Output the (X, Y) coordinate of the center of the cell containing the given text.  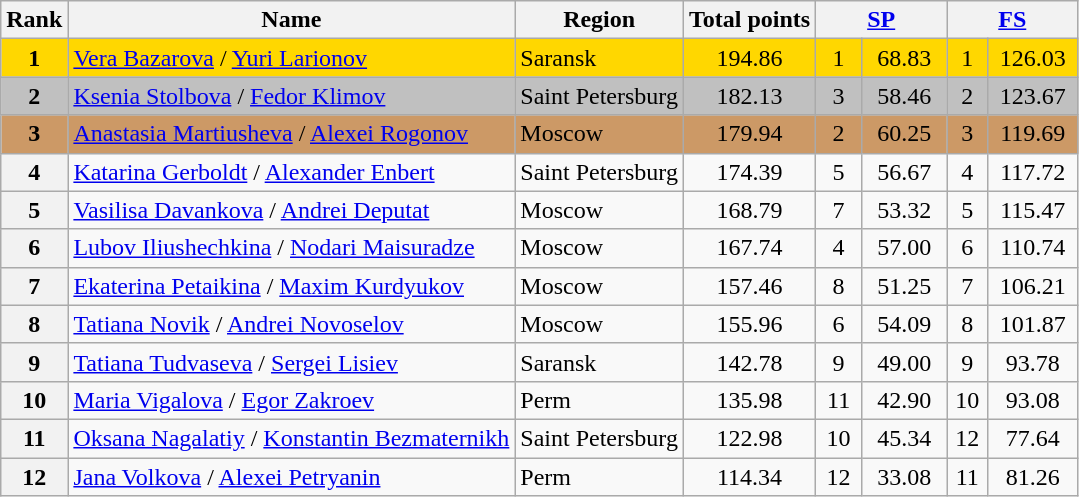
77.64 (1033, 438)
126.03 (1033, 58)
117.72 (1033, 172)
54.09 (904, 324)
Rank (34, 20)
93.78 (1033, 362)
179.94 (749, 134)
45.34 (904, 438)
Tatiana Tudvaseva / Sergei Lisiev (292, 362)
110.74 (1033, 248)
68.83 (904, 58)
33.08 (904, 477)
Region (600, 20)
Maria Vigalova / Egor Zakroev (292, 400)
123.67 (1033, 96)
Anastasia Martiusheva / Alexei Rogonov (292, 134)
FS (1012, 20)
Tatiana Novik / Andrei Novoselov (292, 324)
49.00 (904, 362)
174.39 (749, 172)
Vasilisa Davankova / Andrei Deputat (292, 210)
Total points (749, 20)
Ekaterina Petaikina / Maxim Kurdyukov (292, 286)
135.98 (749, 400)
93.08 (1033, 400)
42.90 (904, 400)
58.46 (904, 96)
Ksenia Stolbova / Fedor Klimov (292, 96)
Lubov Iliushechkina / Nodari Maisuradze (292, 248)
81.26 (1033, 477)
142.78 (749, 362)
Jana Volkova / Alexei Petryanin (292, 477)
194.86 (749, 58)
106.21 (1033, 286)
167.74 (749, 248)
115.47 (1033, 210)
155.96 (749, 324)
157.46 (749, 286)
Name (292, 20)
122.98 (749, 438)
51.25 (904, 286)
57.00 (904, 248)
Vera Bazarova / Yuri Larionov (292, 58)
182.13 (749, 96)
SP (882, 20)
53.32 (904, 210)
101.87 (1033, 324)
168.79 (749, 210)
60.25 (904, 134)
119.69 (1033, 134)
Katarina Gerboldt / Alexander Enbert (292, 172)
56.67 (904, 172)
114.34 (749, 477)
Oksana Nagalatiy / Konstantin Bezmaternikh (292, 438)
